Find where the given text appears and provide that cell's center as (x, y) coordinate. 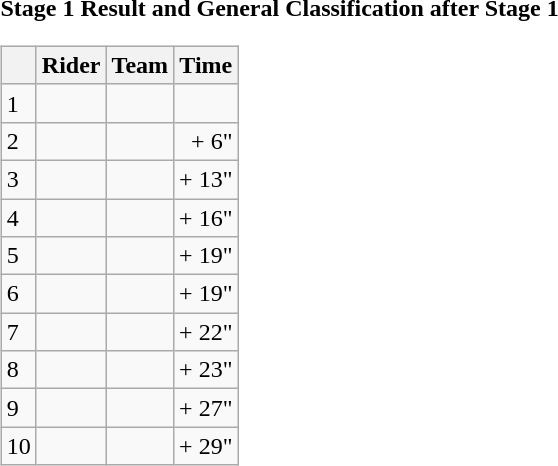
+ 16" (206, 217)
+ 22" (206, 332)
1 (18, 103)
2 (18, 141)
+ 13" (206, 179)
5 (18, 256)
4 (18, 217)
9 (18, 408)
Team (140, 65)
+ 6" (206, 141)
Rider (71, 65)
8 (18, 370)
7 (18, 332)
+ 23" (206, 370)
3 (18, 179)
10 (18, 446)
+ 27" (206, 408)
6 (18, 294)
+ 29" (206, 446)
Time (206, 65)
